Scan for the cell matching the given text and deliver its [x, y] coordinate at center. 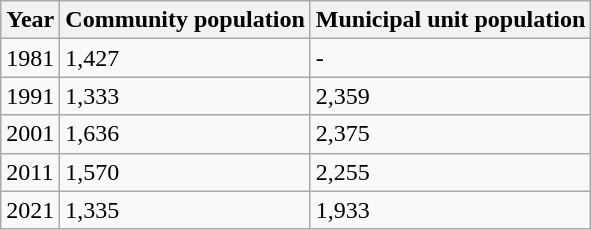
1,570 [185, 172]
1,636 [185, 134]
Community population [185, 20]
Year [30, 20]
1981 [30, 58]
1,335 [185, 210]
1991 [30, 96]
1,427 [185, 58]
2001 [30, 134]
1,333 [185, 96]
1,933 [450, 210]
- [450, 58]
2011 [30, 172]
2021 [30, 210]
2,255 [450, 172]
2,359 [450, 96]
2,375 [450, 134]
Municipal unit population [450, 20]
